From the cell containing the given text, extract its center point as [X, Y] coordinate. 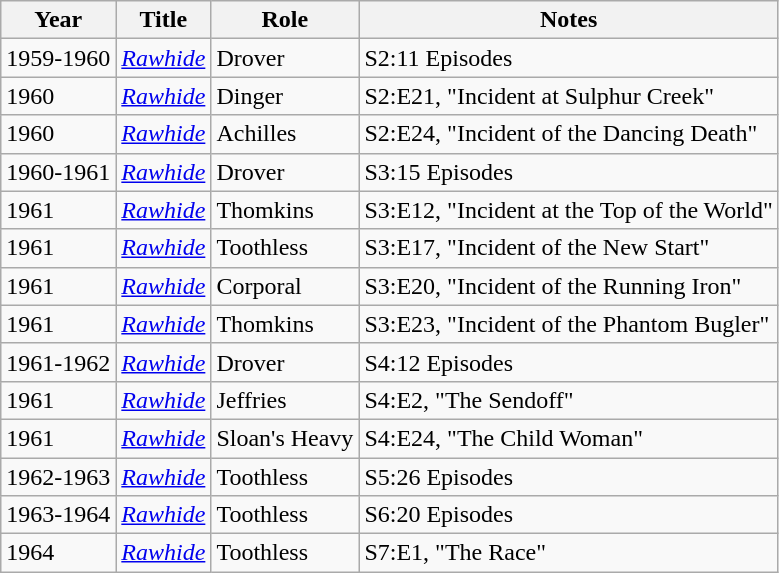
Achilles [285, 134]
S2:E21, "Incident at Sulphur Creek" [568, 96]
1964 [58, 553]
S3:E17, "Incident of the New Start" [568, 248]
S2:E24, "Incident of the Dancing Death" [568, 134]
S3:E23, "Incident of the Phantom Bugler" [568, 324]
Sloan's Heavy [285, 438]
Notes [568, 20]
S3:E12, "Incident at the Top of the World" [568, 210]
S3:15 Episodes [568, 172]
Corporal [285, 286]
Title [164, 20]
1961-1962 [58, 362]
S6:20 Episodes [568, 515]
S5:26 Episodes [568, 477]
Dinger [285, 96]
1960-1961 [58, 172]
Year [58, 20]
S4:12 Episodes [568, 362]
Role [285, 20]
S7:E1, "The Race" [568, 553]
S4:E24, "The Child Woman" [568, 438]
S4:E2, "The Sendoff" [568, 400]
1962-1963 [58, 477]
1963-1964 [58, 515]
S3:E20, "Incident of the Running Iron" [568, 286]
Jeffries [285, 400]
S2:11 Episodes [568, 58]
1959-1960 [58, 58]
